Scan for the cell matching the given text and deliver its [X, Y] coordinate at center. 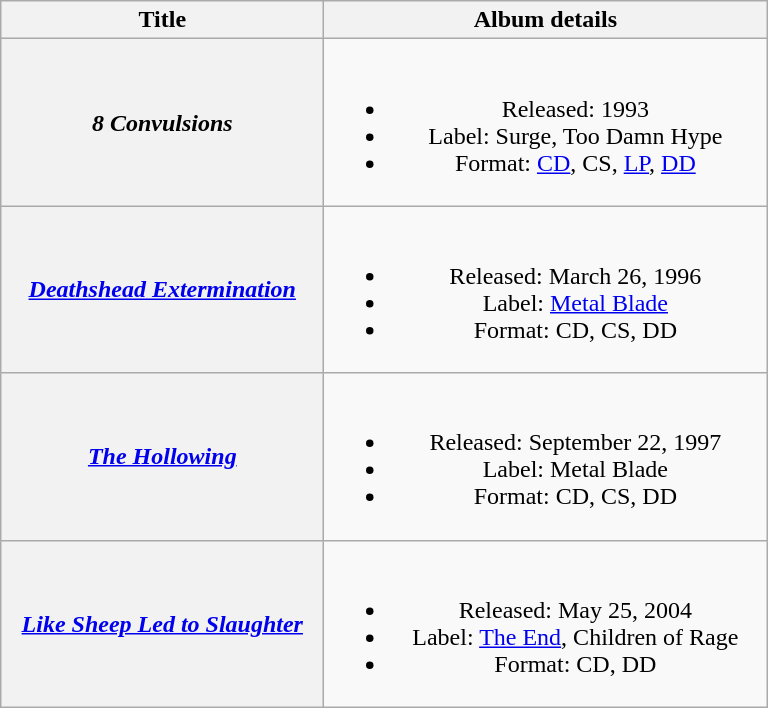
Deathshead Extermination [162, 290]
Released: September 22, 1997Label: Metal BladeFormat: CD, CS, DD [546, 456]
8 Convulsions [162, 122]
Album details [546, 20]
Released: March 26, 1996Label: Metal BladeFormat: CD, CS, DD [546, 290]
The Hollowing [162, 456]
Released: May 25, 2004Label: The End, Children of RageFormat: CD, DD [546, 624]
Title [162, 20]
Released: 1993Label: Surge, Too Damn HypeFormat: CD, CS, LP, DD [546, 122]
Like Sheep Led to Slaughter [162, 624]
